Return (x, y) of the center of cell containing provided text 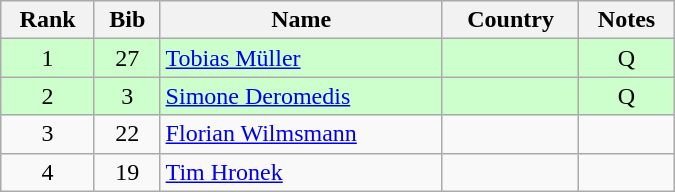
4 (48, 172)
2 (48, 96)
Tobias Müller (301, 58)
Simone Deromedis (301, 96)
Rank (48, 20)
19 (127, 172)
22 (127, 134)
Bib (127, 20)
Name (301, 20)
1 (48, 58)
Country (510, 20)
Tim Hronek (301, 172)
Notes (626, 20)
27 (127, 58)
Florian Wilmsmann (301, 134)
